Scan for the cell matching the given text and deliver its [X, Y] coordinate at center. 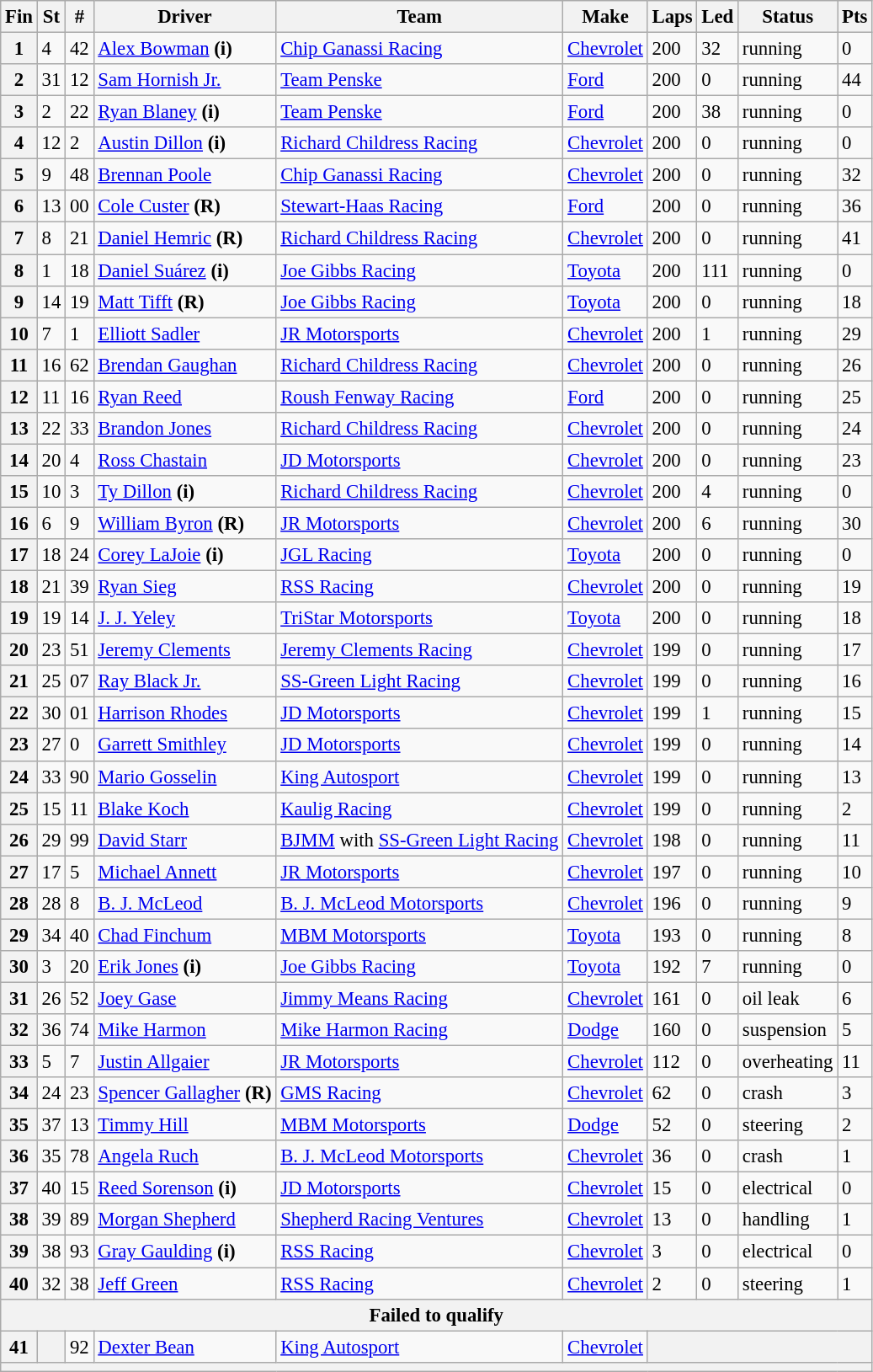
Brennan Poole [185, 175]
J. J. Yeley [185, 618]
handling [788, 1220]
Erik Jones (i) [185, 967]
Michael Annett [185, 872]
JGL Racing [419, 555]
Dexter Bean [185, 1347]
Ross Chastain [185, 460]
Angela Ruch [185, 1156]
Ryan Blaney (i) [185, 112]
Justin Allgaier [185, 1062]
112 [672, 1062]
Gray Gaulding (i) [185, 1252]
oil leak [788, 998]
48 [79, 175]
Make [605, 17]
# [79, 17]
Mike Harmon [185, 1030]
Blake Koch [185, 809]
92 [79, 1347]
161 [672, 998]
Morgan Shepherd [185, 1220]
51 [79, 650]
Ryan Sieg [185, 587]
Roush Fenway Racing [419, 397]
Status [788, 17]
Jeremy Clements [185, 650]
Sam Hornish Jr. [185, 80]
74 [79, 1030]
192 [672, 967]
89 [79, 1220]
Jeremy Clements Racing [419, 650]
Stewart-Haas Racing [419, 206]
Alex Bowman (i) [185, 49]
Daniel Hemric (R) [185, 238]
111 [717, 270]
TriStar Motorsports [419, 618]
44 [855, 80]
Team [419, 17]
BJMM with SS-Green Light Racing [419, 840]
01 [79, 713]
99 [79, 840]
00 [79, 206]
Elliott Sadler [185, 334]
Laps [672, 17]
Daniel Suárez (i) [185, 270]
Mario Gosselin [185, 777]
Austin Dillon (i) [185, 143]
Jeff Green [185, 1284]
Failed to qualify [436, 1315]
suspension [788, 1030]
Cole Custer (R) [185, 206]
Brendan Gaughan [185, 365]
Reed Sorenson (i) [185, 1188]
B. J. McLeod [185, 904]
Jimmy Means Racing [419, 998]
Spencer Gallagher (R) [185, 1093]
SS-Green Light Racing [419, 681]
193 [672, 935]
Led [717, 17]
Fin [19, 17]
Ryan Reed [185, 397]
Timmy Hill [185, 1125]
Chad Finchum [185, 935]
198 [672, 840]
197 [672, 872]
Matt Tifft (R) [185, 302]
Driver [185, 17]
90 [79, 777]
Kaulig Racing [419, 809]
Pts [855, 17]
160 [672, 1030]
93 [79, 1252]
Joey Gase [185, 998]
Ty Dillon (i) [185, 492]
William Byron (R) [185, 523]
Corey LaJoie (i) [185, 555]
78 [79, 1156]
Ray Black Jr. [185, 681]
42 [79, 49]
Harrison Rhodes [185, 713]
overheating [788, 1062]
Garrett Smithley [185, 745]
Shepherd Racing Ventures [419, 1220]
Brandon Jones [185, 429]
David Starr [185, 840]
196 [672, 904]
GMS Racing [419, 1093]
07 [79, 681]
St [51, 17]
Mike Harmon Racing [419, 1030]
